For the text-containing cell, return its midpoint in [X, Y] coordinate format. 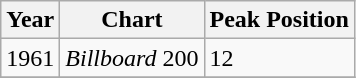
Peak Position [279, 20]
Year [30, 20]
Billboard 200 [132, 58]
Chart [132, 20]
12 [279, 58]
1961 [30, 58]
